Extract the (X, Y) coordinate from the center of the cell holding the provided text.  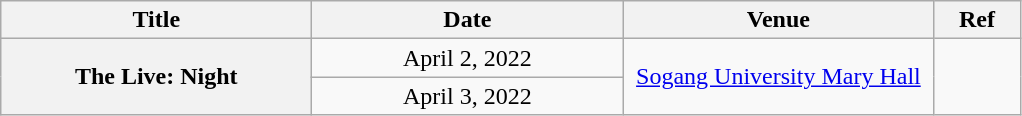
Date (468, 20)
The Live: Night (156, 77)
Sogang University Mary Hall (778, 77)
April 3, 2022 (468, 96)
April 2, 2022 (468, 58)
Ref (977, 20)
Venue (778, 20)
Title (156, 20)
